Find where the given text appears and provide that cell's center as [X, Y] coordinate. 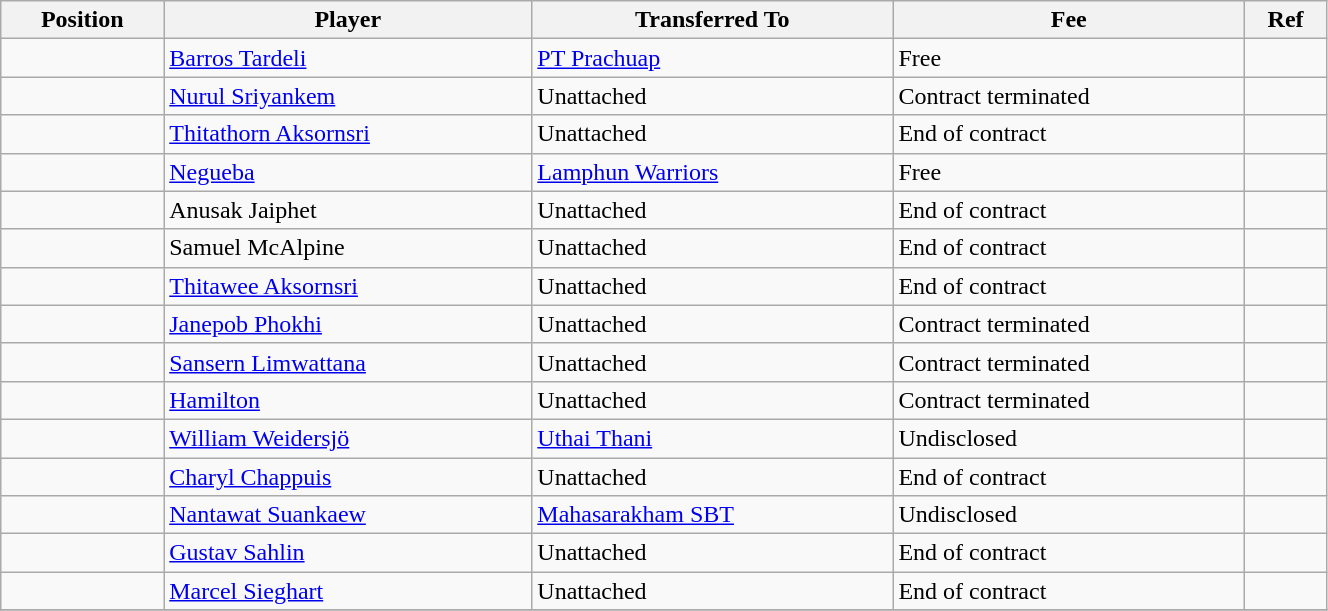
Fee [1069, 20]
Nurul Sriyankem [348, 96]
Mahasarakham SBT [712, 515]
Anusak Jaiphet [348, 210]
William Weidersjö [348, 438]
Gustav Sahlin [348, 553]
Janepob Phokhi [348, 324]
Negueba [348, 172]
Lamphun Warriors [712, 172]
Hamilton [348, 400]
Ref [1286, 20]
Sansern Limwattana [348, 362]
Position [82, 20]
Thitathorn Aksornsri [348, 134]
Marcel Sieghart [348, 591]
Uthai Thani [712, 438]
Charyl Chappuis [348, 477]
Nantawat Suankaew [348, 515]
PT Prachuap [712, 58]
Barros Tardeli [348, 58]
Transferred To [712, 20]
Samuel McAlpine [348, 248]
Player [348, 20]
Thitawee Aksornsri [348, 286]
